From the cell containing the given text, extract its center point as [X, Y] coordinate. 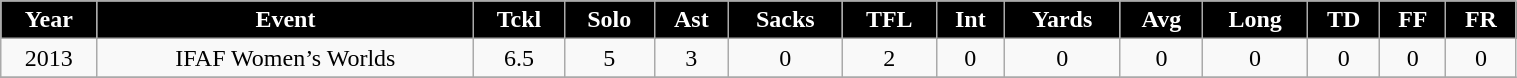
TFL [889, 20]
3 [692, 58]
Sacks [786, 20]
2013 [49, 58]
TD [1344, 20]
FF [1413, 20]
Avg [1161, 20]
Ast [692, 20]
5 [609, 58]
Int [970, 20]
Yards [1062, 20]
Long [1256, 20]
Tckl [520, 20]
2 [889, 58]
Year [49, 20]
IFAF Women’s Worlds [286, 58]
Solo [609, 20]
FR [1481, 20]
6.5 [520, 58]
Event [286, 20]
